Pinpoint the cell where the given text exists, returning its (x, y) midpoint coordinate. 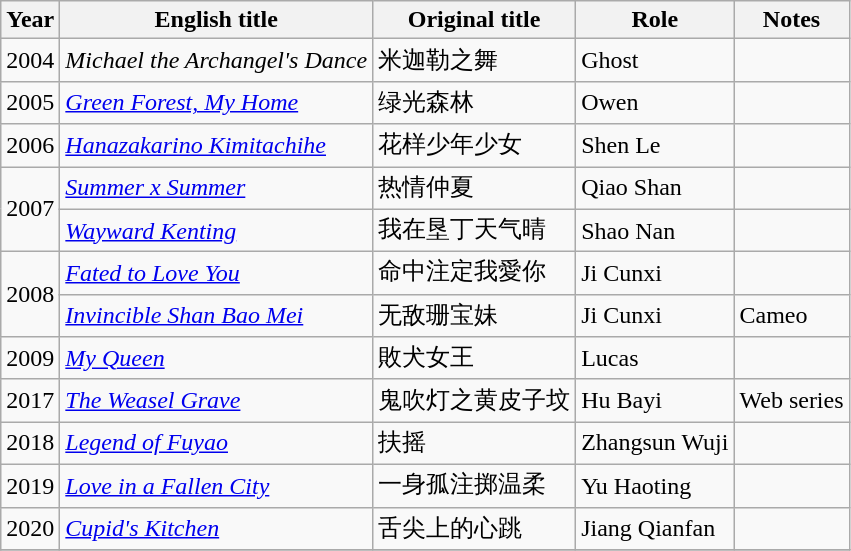
Web series (792, 400)
无敌珊宝妹 (474, 316)
2020 (30, 528)
米迦勒之舞 (474, 60)
Year (30, 20)
2005 (30, 102)
2007 (30, 208)
Green Forest, My Home (216, 102)
2004 (30, 60)
Michael the Archangel's Dance (216, 60)
Owen (655, 102)
敗犬女王 (474, 358)
My Queen (216, 358)
花样少年少女 (474, 146)
我在垦丁天气晴 (474, 230)
Qiao Shan (655, 188)
The Weasel Grave (216, 400)
一身孤注掷温柔 (474, 486)
Cameo (792, 316)
Shen Le (655, 146)
Role (655, 20)
Lucas (655, 358)
Zhangsun Wuji (655, 444)
扶摇 (474, 444)
2008 (30, 294)
2019 (30, 486)
Cupid's Kitchen (216, 528)
Jiang Qianfan (655, 528)
2006 (30, 146)
Notes (792, 20)
命中注定我愛你 (474, 274)
Hanazakarino Kimitachihe (216, 146)
Hu Bayi (655, 400)
Yu Haoting (655, 486)
舌尖上的心跳 (474, 528)
Fated to Love You (216, 274)
绿光森林 (474, 102)
2017 (30, 400)
Original title (474, 20)
Ghost (655, 60)
2018 (30, 444)
English title (216, 20)
鬼吹灯之黄皮子坟 (474, 400)
热情仲夏 (474, 188)
Summer x Summer (216, 188)
2009 (30, 358)
Legend of Fuyao (216, 444)
Invincible Shan Bao Mei (216, 316)
Shao Nan (655, 230)
Wayward Kenting (216, 230)
Love in a Fallen City (216, 486)
